Scan for the cell matching the given text and deliver its (X, Y) coordinate at center. 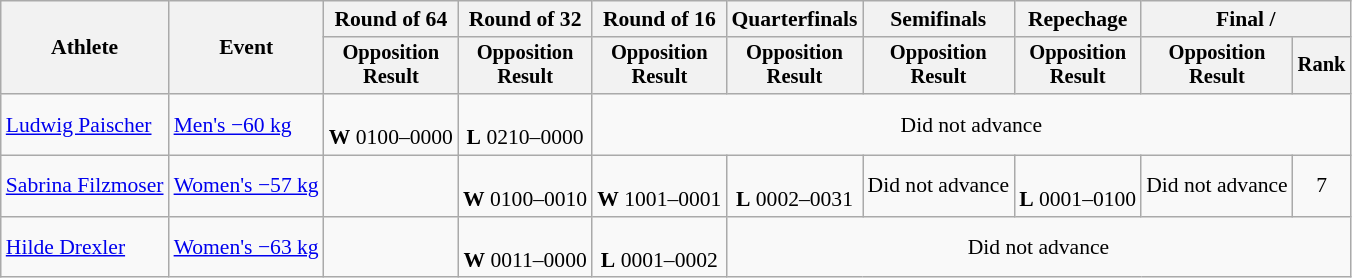
W 0011–0000 (525, 248)
W 0100–0010 (525, 186)
Athlete (85, 48)
Men's −60 kg (246, 124)
Women's −57 kg (246, 186)
Hilde Drexler (85, 248)
Sabrina Filzmoser (85, 186)
Quarterfinals (794, 19)
Event (246, 48)
Final / (1246, 19)
Round of 64 (391, 19)
L 0002–0031 (794, 186)
7 (1322, 186)
L 0210–0000 (525, 124)
Rank (1322, 66)
Women's −63 kg (246, 248)
Round of 32 (525, 19)
Round of 16 (659, 19)
Semifinals (938, 19)
Repechage (1078, 19)
Ludwig Paischer (85, 124)
L 0001–0100 (1078, 186)
W 0100–0000 (391, 124)
L 0001–0002 (659, 248)
W 1001–0001 (659, 186)
